Detect which cell encompasses the target text, then output its (X, Y) center coordinate. 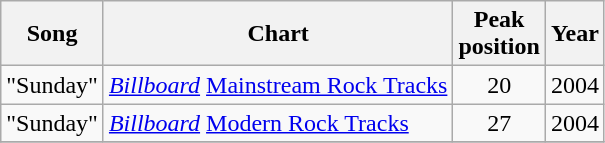
Billboard Mainstream Rock Tracks (278, 85)
Billboard Modern Rock Tracks (278, 123)
Peakposition (499, 34)
Year (574, 34)
Chart (278, 34)
Song (52, 34)
27 (499, 123)
20 (499, 85)
